Search for the cell housing the specified text and yield its (x, y) center coordinate. 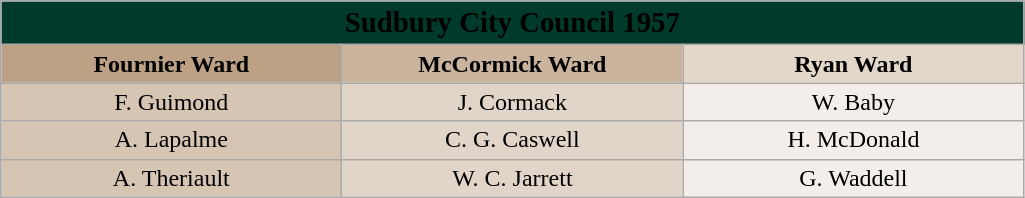
H. McDonald (854, 140)
Fournier Ward (172, 64)
W. C. Jarrett (512, 178)
G. Waddell (854, 178)
Ryan Ward (854, 64)
McCormick Ward (512, 64)
A. Theriault (172, 178)
Sudbury City Council 1957 (512, 23)
J. Cormack (512, 102)
C. G. Caswell (512, 140)
A. Lapalme (172, 140)
F. Guimond (172, 102)
W. Baby (854, 102)
